Find where the given text appears and provide that cell's center as [x, y] coordinate. 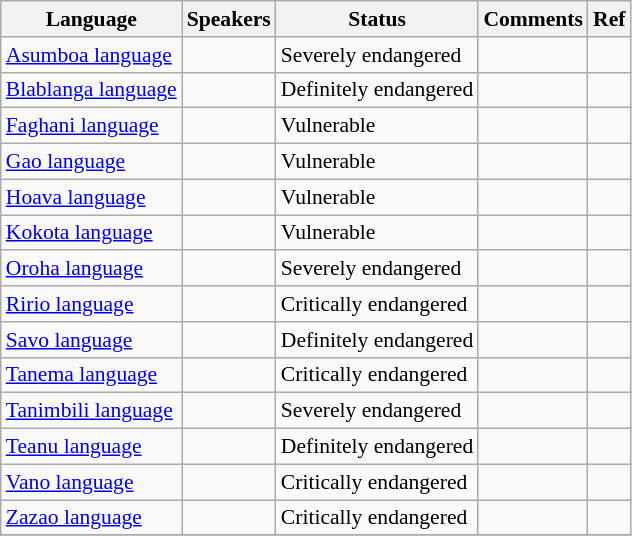
Faghani language [92, 126]
Tanema language [92, 375]
Comments [533, 19]
Status [378, 19]
Kokota language [92, 233]
Gao language [92, 162]
Asumboa language [92, 55]
Savo language [92, 340]
Hoava language [92, 197]
Ref [609, 19]
Vano language [92, 482]
Language [92, 19]
Tanimbili language [92, 411]
Ririo language [92, 304]
Blablanga language [92, 90]
Oroha language [92, 269]
Speakers [229, 19]
Zazao language [92, 518]
Teanu language [92, 447]
